For the text-containing cell, return its midpoint in [x, y] coordinate format. 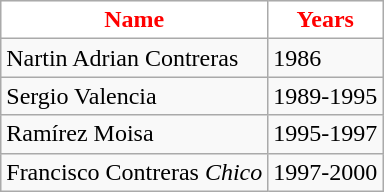
1997-2000 [326, 172]
Sergio Valencia [134, 96]
Nartin Adrian Contreras [134, 58]
1989-1995 [326, 96]
1995-1997 [326, 134]
Francisco Contreras Chico [134, 172]
Name [134, 20]
1986 [326, 58]
Years [326, 20]
Ramírez Moisa [134, 134]
